Scan for the cell matching the given text and deliver its [X, Y] coordinate at center. 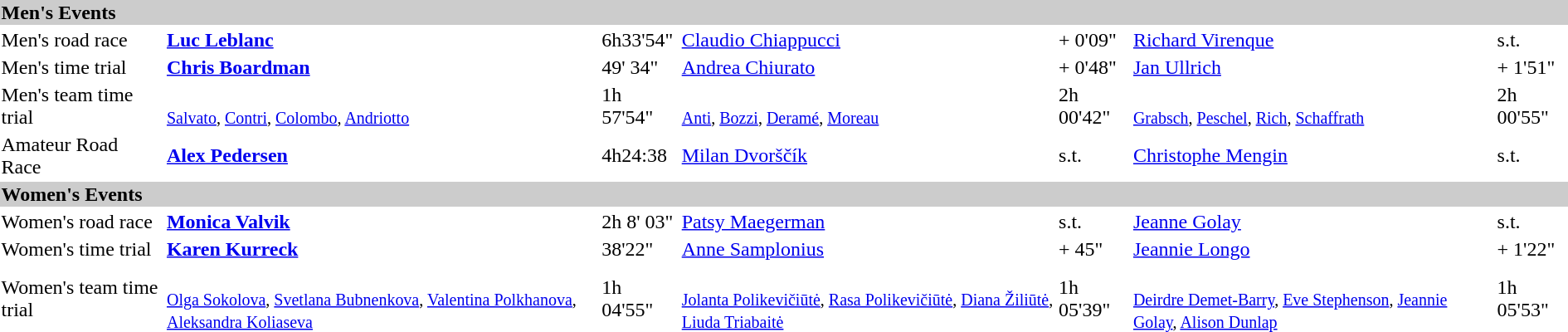
1h 57'54" [639, 106]
6h33'54" [639, 40]
Milan Dvorščík [868, 156]
Jan Ullrich [1312, 67]
Men's road race [81, 40]
Andrea Chiurato [868, 67]
Jeanne Golay [1312, 222]
2h 00'55" [1531, 106]
Men's Events [784, 12]
Grabsch, Peschel, Rich, Schaffrath [1312, 106]
Anne Samplonius [868, 249]
Monica Valvik [382, 222]
Claudio Chiappucci [868, 40]
Salvato, Contri, Colombo, Andriotto [382, 106]
Anti, Bozzi, Deramé, Moreau [868, 106]
Patsy Maegerman [868, 222]
+ 45" [1093, 249]
+ 0'09" [1093, 40]
Women's time trial [81, 249]
Men's team time trial [81, 106]
Christophe Mengin [1312, 156]
Luc Leblanc [382, 40]
2h 00'42" [1093, 106]
Jeannie Longo [1312, 249]
Alex Pedersen [382, 156]
Men's time trial [81, 67]
+ 1'22" [1531, 249]
49' 34" [639, 67]
Karen Kurreck [382, 249]
4h24:38 [639, 156]
Chris Boardman [382, 67]
Women's Events [784, 194]
+ 0'48" [1093, 67]
Women's road race [81, 222]
+ 1'51" [1531, 67]
Richard Virenque [1312, 40]
2h 8' 03" [639, 222]
Amateur Road Race [81, 156]
38'22" [639, 249]
